Scan for the cell matching the given text and deliver its [X, Y] coordinate at center. 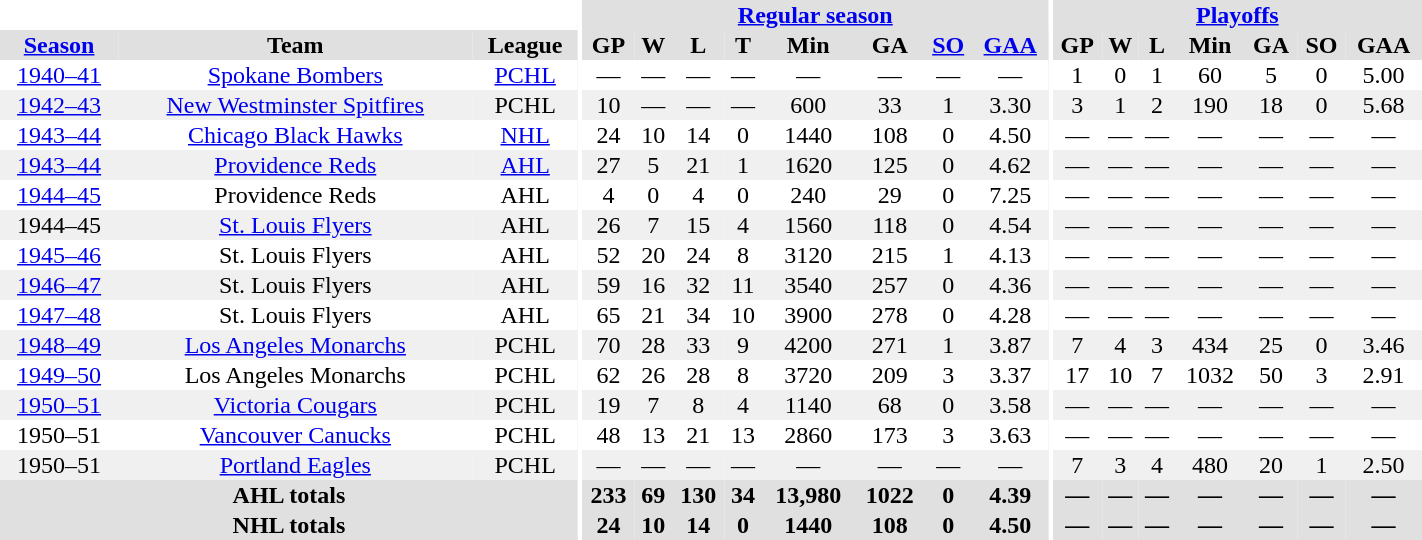
Team [295, 45]
59 [608, 285]
Victoria Cougars [295, 405]
1022 [890, 495]
69 [654, 495]
Playoffs [1238, 15]
25 [1272, 345]
240 [808, 195]
1140 [808, 405]
257 [890, 285]
118 [890, 225]
3.58 [1010, 405]
3.30 [1010, 105]
278 [890, 315]
5.68 [1384, 105]
480 [1210, 465]
13,980 [808, 495]
1947–48 [59, 315]
27 [608, 165]
NHL [525, 135]
2 [1158, 105]
4200 [808, 345]
17 [1078, 375]
4.28 [1010, 315]
70 [608, 345]
62 [608, 375]
1945–46 [59, 255]
50 [1272, 375]
125 [890, 165]
271 [890, 345]
2860 [808, 435]
Vancouver Canucks [295, 435]
T [744, 45]
9 [744, 345]
130 [698, 495]
60 [1210, 75]
1946–47 [59, 285]
7.25 [1010, 195]
3540 [808, 285]
65 [608, 315]
15 [698, 225]
3.37 [1010, 375]
233 [608, 495]
Portland Eagles [295, 465]
League [525, 45]
1560 [808, 225]
19 [608, 405]
11 [744, 285]
1948–49 [59, 345]
5.00 [1384, 75]
1940–41 [59, 75]
3.87 [1010, 345]
4.36 [1010, 285]
32 [698, 285]
Chicago Black Hawks [295, 135]
3900 [808, 315]
Spokane Bombers [295, 75]
600 [808, 105]
Regular season [816, 15]
NHL totals [289, 525]
4.54 [1010, 225]
52 [608, 255]
29 [890, 195]
1620 [808, 165]
209 [890, 375]
3720 [808, 375]
AHL totals [289, 495]
190 [1210, 105]
215 [890, 255]
3.46 [1384, 345]
2.50 [1384, 465]
2.91 [1384, 375]
16 [654, 285]
1032 [1210, 375]
3.63 [1010, 435]
4.39 [1010, 495]
18 [1272, 105]
New Westminster Spitfires [295, 105]
48 [608, 435]
Season [59, 45]
68 [890, 405]
1942–43 [59, 105]
4.13 [1010, 255]
173 [890, 435]
434 [1210, 345]
4.62 [1010, 165]
3120 [808, 255]
1949–50 [59, 375]
